Find where the given text appears and provide that cell's center as (X, Y) coordinate. 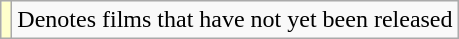
Denotes films that have not yet been released (235, 20)
